Return the (x, y) coordinate for the center point of the cell that contains the specified text.  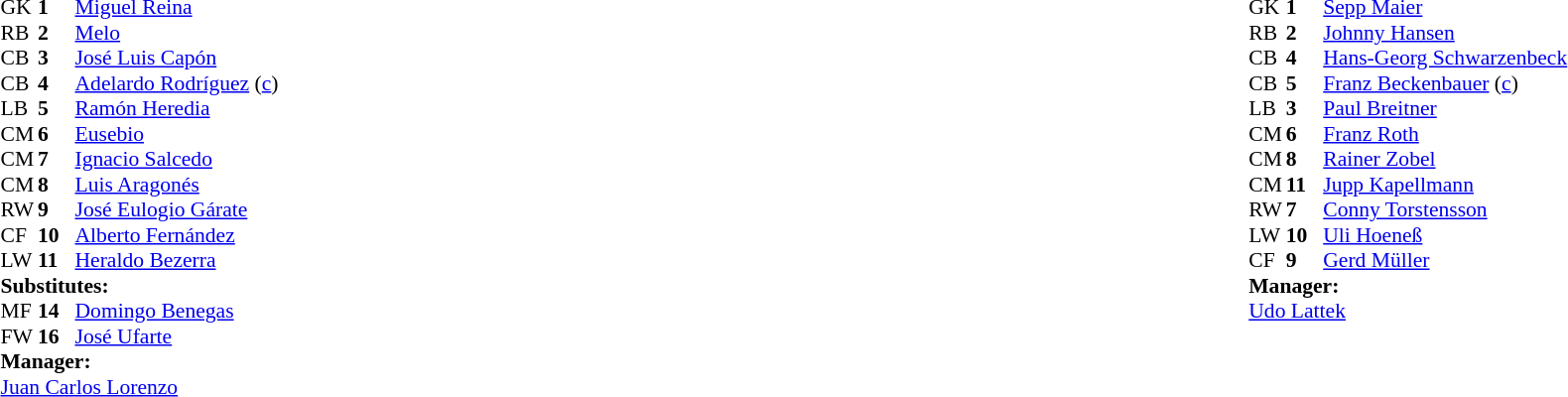
Melo (177, 33)
Franz Beckenbauer (c) (1445, 83)
Hans-Georg Schwarzenbeck (1445, 59)
Eusebio (177, 134)
Franz Roth (1445, 134)
Adelardo Rodríguez (c) (177, 83)
Luis Aragonés (177, 185)
Gerd Müller (1445, 261)
16 (57, 336)
Ignacio Salcedo (177, 160)
José Eulogio Gárate (177, 209)
José Luis Capón (177, 59)
Heraldo Bezerra (177, 261)
Paul Breitner (1445, 108)
José Ufarte (177, 336)
14 (57, 311)
Udo Lattek (1407, 311)
Uli Hoeneß (1445, 235)
Rainer Zobel (1445, 160)
Substitutes: (139, 286)
Jupp Kapellmann (1445, 185)
Conny Torstensson (1445, 209)
Alberto Fernández (177, 235)
Johnny Hansen (1445, 33)
FW (19, 336)
MF (19, 311)
Ramón Heredia (177, 108)
Domingo Benegas (177, 311)
